Identify which cell holds the provided text, then report its (x, y) central coordinate. 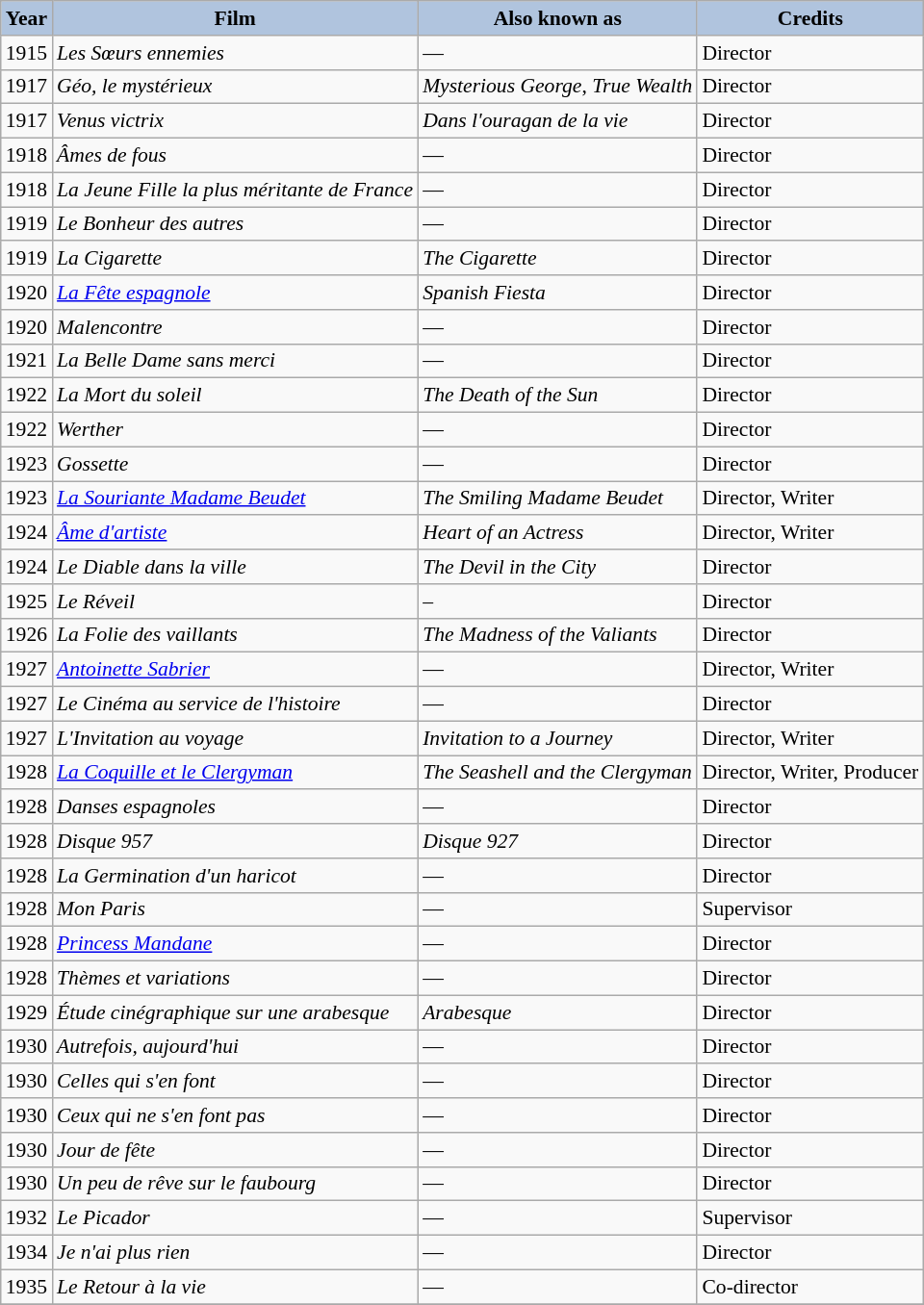
Werther (235, 430)
Antoinette Sabrier (235, 670)
Danses espagnoles (235, 807)
Géo, le mystérieux (235, 87)
Le Bonheur des autres (235, 224)
1932 (27, 1218)
La Mort du soleil (235, 396)
Mysterious George, True Wealth (557, 87)
The Madness of the Valiants (557, 635)
La Souriante Madame Beudet (235, 499)
Celles qui s'en font (235, 1082)
Le Cinéma au service de l'histoire (235, 704)
Un peu de rêve sur le faubourg (235, 1184)
1926 (27, 635)
1929 (27, 1012)
Heart of an Actress (557, 533)
La Folie des vaillants (235, 635)
Mon Paris (235, 909)
1935 (27, 1287)
Film (235, 18)
La Cigarette (235, 259)
Arabesque (557, 1012)
Ceux qui ne s'en font pas (235, 1115)
The Seashell and the Clergyman (557, 773)
Les Sœurs ennemies (235, 53)
Âme d'artiste (235, 533)
La Belle Dame sans merci (235, 361)
Dans l'ouragan de la vie (557, 121)
Le Picador (235, 1218)
Princess Mandane (235, 944)
La Jeune Fille la plus méritante de France (235, 190)
The Smiling Madame Beudet (557, 499)
Year (27, 18)
Also known as (557, 18)
The Devil in the City (557, 567)
1934 (27, 1253)
Disque 957 (235, 841)
Le Diable dans la ville (235, 567)
L'Invitation au voyage (235, 738)
Âmes de fous (235, 156)
Credits (810, 18)
1915 (27, 53)
The Cigarette (557, 259)
1921 (27, 361)
Invitation to a Journey (557, 738)
Co-director (810, 1287)
1925 (27, 601)
Gossette (235, 464)
Thèmes et variations (235, 979)
The Death of the Sun (557, 396)
Malencontre (235, 327)
Je n'ai plus rien (235, 1253)
Jour de fête (235, 1150)
Étude cinégraphique sur une arabesque (235, 1012)
Autrefois, aujourd'hui (235, 1047)
Le Réveil (235, 601)
Spanish Fiesta (557, 293)
La Fête espagnole (235, 293)
Venus victrix (235, 121)
Disque 927 (557, 841)
La Germination d'un haricot (235, 876)
Le Retour à la vie (235, 1287)
La Coquille et le Clergyman (235, 773)
Director, Writer, Producer (810, 773)
– (557, 601)
